Find where the given text appears and provide that cell's center as [x, y] coordinate. 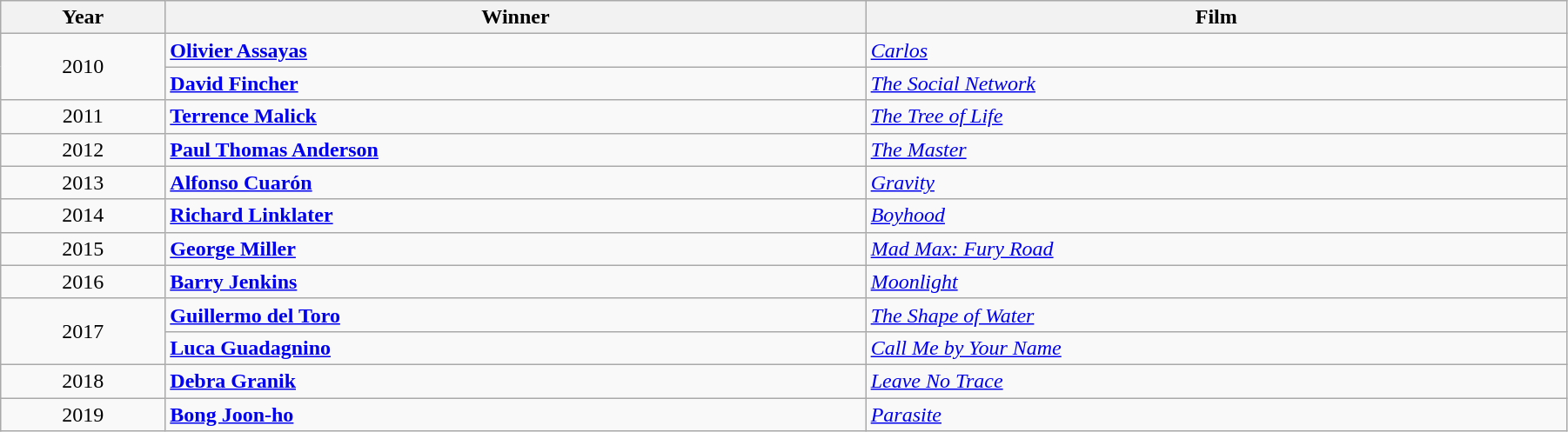
2019 [84, 415]
2014 [84, 216]
2010 [84, 67]
Boyhood [1216, 216]
Call Me by Your Name [1216, 348]
Paul Thomas Anderson [515, 150]
2015 [84, 249]
2011 [84, 116]
Olivier Assayas [515, 50]
Debra Granik [515, 381]
Alfonso Cuarón [515, 183]
Carlos [1216, 50]
Gravity [1216, 183]
Moonlight [1216, 282]
Richard Linklater [515, 216]
Leave No Trace [1216, 381]
Film [1216, 17]
The Master [1216, 150]
The Shape of Water [1216, 315]
2016 [84, 282]
George Miller [515, 249]
Mad Max: Fury Road [1216, 249]
2017 [84, 331]
Year [84, 17]
Luca Guadagnino [515, 348]
Barry Jenkins [515, 282]
The Social Network [1216, 83]
2012 [84, 150]
Terrence Malick [515, 116]
David Fincher [515, 83]
Guillermo del Toro [515, 315]
Parasite [1216, 415]
Bong Joon-ho [515, 415]
2018 [84, 381]
The Tree of Life [1216, 116]
2013 [84, 183]
Winner [515, 17]
